Locate the cell with the specified text and output its (X, Y) center coordinate. 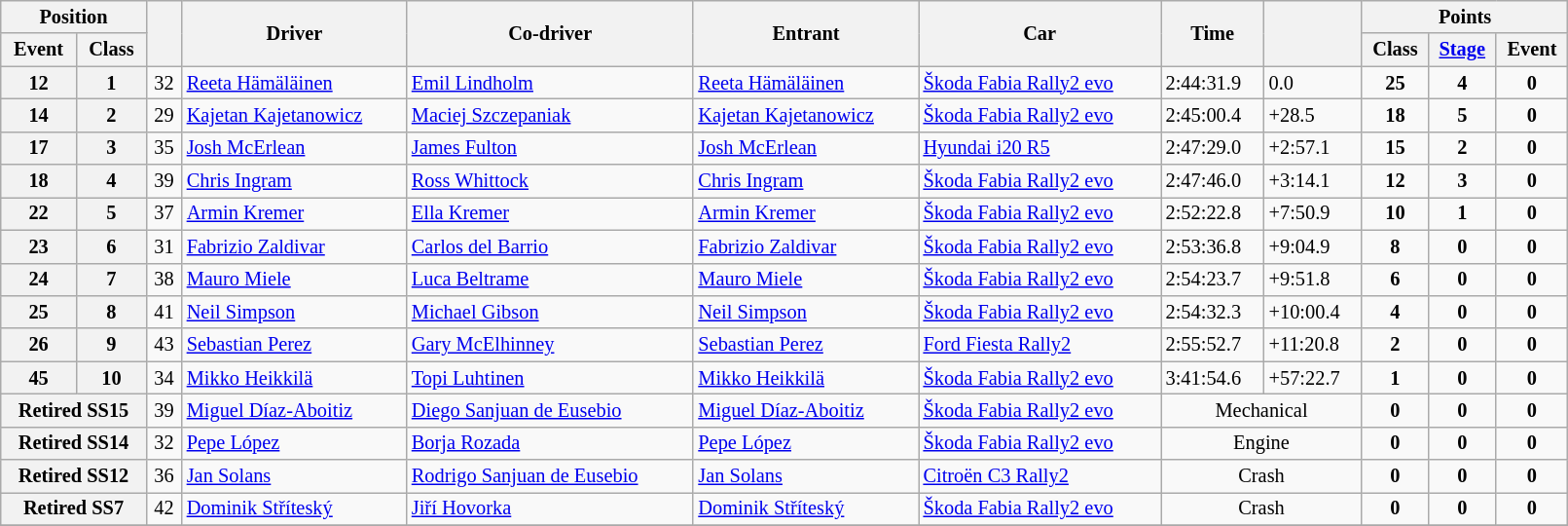
2:55:52.7 (1213, 345)
Citroën C3 Rally2 (1039, 476)
Michael Gibson (551, 312)
Hyundai i20 R5 (1039, 148)
29 (164, 115)
+10:00.4 (1314, 312)
2:54:32.3 (1213, 312)
2:44:31.9 (1213, 83)
Retired SS7 (74, 508)
Ella Kremer (551, 213)
Topi Luhtinen (551, 378)
Mechanical (1261, 410)
34 (164, 378)
24 (39, 280)
31 (164, 246)
38 (164, 280)
15 (1395, 148)
26 (39, 345)
7 (111, 280)
+7:50.9 (1314, 213)
Diego Sanjuan de Eusebio (551, 410)
Carlos del Barrio (551, 246)
Retired SS15 (74, 410)
Borja Rozada (551, 443)
Rodrigo Sanjuan de Eusebio (551, 476)
35 (164, 148)
Position (74, 17)
Points (1465, 17)
Ford Fiesta Rally2 (1039, 345)
45 (39, 378)
9 (111, 345)
Entrant (806, 33)
23 (39, 246)
41 (164, 312)
2:54:23.7 (1213, 280)
2:53:36.8 (1213, 246)
2:45:00.4 (1213, 115)
2:52:22.8 (1213, 213)
3:41:54.6 (1213, 378)
+3:14.1 (1314, 181)
Jiří Hovorka (551, 508)
Time (1213, 33)
+9:51.8 (1314, 280)
36 (164, 476)
0.0 (1314, 83)
Maciej Szczepaniak (551, 115)
43 (164, 345)
Car (1039, 33)
+11:20.8 (1314, 345)
Co-driver (551, 33)
+57:22.7 (1314, 378)
Retired SS14 (74, 443)
22 (39, 213)
Driver (294, 33)
42 (164, 508)
Engine (1261, 443)
Ross Whittock (551, 181)
17 (39, 148)
+2:57.1 (1314, 148)
14 (39, 115)
Stage (1463, 50)
37 (164, 213)
James Fulton (551, 148)
Gary McElhinney (551, 345)
+28.5 (1314, 115)
2:47:46.0 (1213, 181)
Retired SS12 (74, 476)
+9:04.9 (1314, 246)
Emil Lindholm (551, 83)
2:47:29.0 (1213, 148)
Luca Beltrame (551, 280)
